Identify which cell holds the provided text, then report its [x, y] central coordinate. 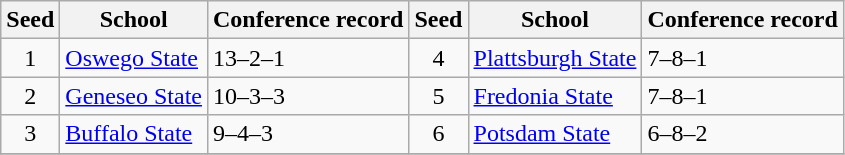
10–3–3 [308, 96]
4 [438, 58]
9–4–3 [308, 134]
6–8–2 [742, 134]
2 [30, 96]
Fredonia State [555, 96]
1 [30, 58]
6 [438, 134]
Potsdam State [555, 134]
5 [438, 96]
13–2–1 [308, 58]
Geneseo State [134, 96]
Plattsburgh State [555, 58]
Buffalo State [134, 134]
3 [30, 134]
Oswego State [134, 58]
